Identify which cell holds the provided text, then report its [X, Y] central coordinate. 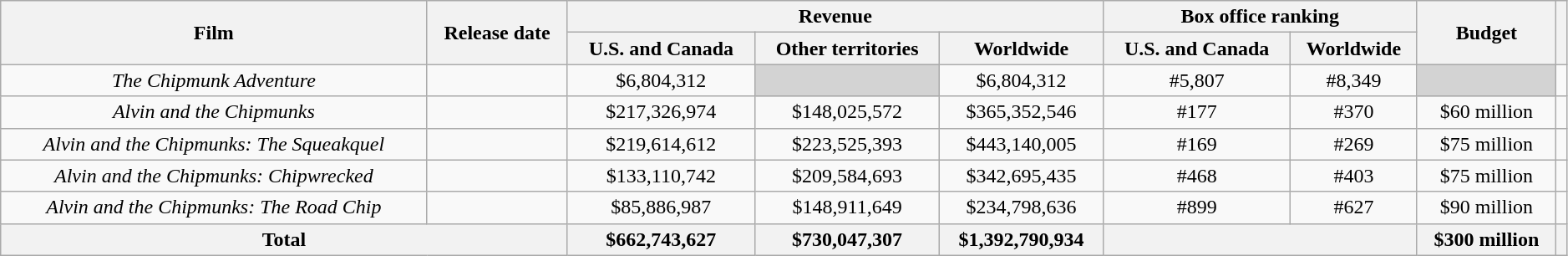
Alvin and the Chipmunks: Chipwrecked [214, 176]
Film [214, 33]
#8,349 [1353, 80]
Alvin and the Chipmunks [214, 112]
$90 million [1487, 207]
$60 million [1487, 112]
$219,614,612 [661, 144]
Other territories [847, 49]
Release date [497, 33]
Budget [1487, 33]
$1,392,790,934 [1022, 239]
$223,525,393 [847, 144]
Box office ranking [1260, 17]
$300 million [1487, 239]
$148,911,649 [847, 207]
#169 [1196, 144]
$148,025,572 [847, 112]
#403 [1353, 176]
Alvin and the Chipmunks: The Squeakquel [214, 144]
$85,886,987 [661, 207]
#177 [1196, 112]
$234,798,636 [1022, 207]
$443,140,005 [1022, 144]
The Chipmunk Adventure [214, 80]
Revenue [835, 17]
$342,695,435 [1022, 176]
#370 [1353, 112]
$209,584,693 [847, 176]
#269 [1353, 144]
$662,743,627 [661, 239]
#468 [1196, 176]
#627 [1353, 207]
$133,110,742 [661, 176]
$217,326,974 [661, 112]
#5,807 [1196, 80]
#899 [1196, 207]
Alvin and the Chipmunks: The Road Chip [214, 207]
Total [284, 239]
$730,047,307 [847, 239]
$365,352,546 [1022, 112]
